Provide the (X, Y) coordinate of the cell's center where the given text is located.  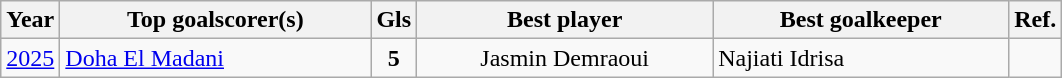
Year (30, 20)
Best goalkeeper (861, 20)
Jasmin Demraoui (565, 58)
Best player (565, 20)
Najiati Idrisa (861, 58)
Doha El Madani (216, 58)
Gls (394, 20)
Top goalscorer(s) (216, 20)
5 (394, 58)
Ref. (1036, 20)
2025 (30, 58)
